Provide the (x, y) coordinate of the cell's center where the given text is located.  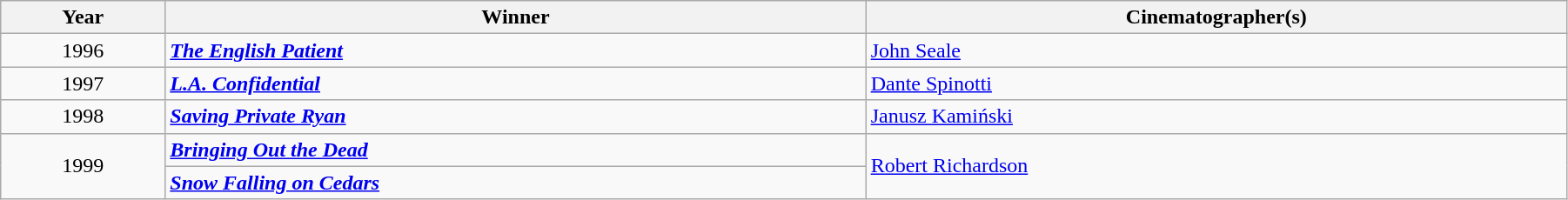
Janusz Kamiński (1216, 117)
1996 (84, 50)
1998 (84, 117)
Winner (515, 17)
Snow Falling on Cedars (515, 183)
Robert Richardson (1216, 166)
Cinematographer(s) (1216, 17)
Bringing Out the Dead (515, 150)
Saving Private Ryan (515, 117)
Dante Spinotti (1216, 83)
L.A. Confidential (515, 83)
Year (84, 17)
The English Patient (515, 50)
John Seale (1216, 50)
1999 (84, 166)
1997 (84, 83)
